Locate the cell with the specified text and output its [x, y] center coordinate. 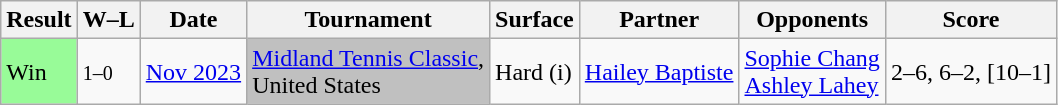
Win [39, 72]
Hailey Baptiste [659, 72]
Result [39, 20]
Date [193, 20]
Hard (i) [535, 72]
Sophie Chang Ashley Lahey [812, 72]
Partner [659, 20]
2–6, 6–2, [10–1] [970, 72]
Surface [535, 20]
Midland Tennis Classic, United States [368, 72]
Opponents [812, 20]
W–L [108, 20]
Nov 2023 [193, 72]
Tournament [368, 20]
Score [970, 20]
1–0 [108, 72]
